Output the [X, Y] coordinate of the center of the cell containing the given text.  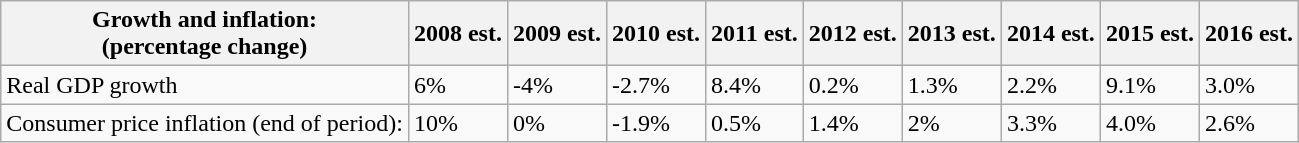
-2.7% [656, 85]
6% [458, 85]
2% [952, 123]
2015 est. [1150, 34]
Real GDP growth [205, 85]
2011 est. [755, 34]
Consumer price inflation (end of period): [205, 123]
2014 est. [1050, 34]
-1.9% [656, 123]
9.1% [1150, 85]
2010 est. [656, 34]
1.3% [952, 85]
2016 est. [1248, 34]
2012 est. [852, 34]
3.3% [1050, 123]
Growth and inflation: (percentage change) [205, 34]
2.6% [1248, 123]
2008 est. [458, 34]
1.4% [852, 123]
8.4% [755, 85]
0% [556, 123]
10% [458, 123]
3.0% [1248, 85]
0.2% [852, 85]
2.2% [1050, 85]
4.0% [1150, 123]
0.5% [755, 123]
2013 est. [952, 34]
2009 est. [556, 34]
-4% [556, 85]
